From the cell containing the given text, extract its center point as (X, Y) coordinate. 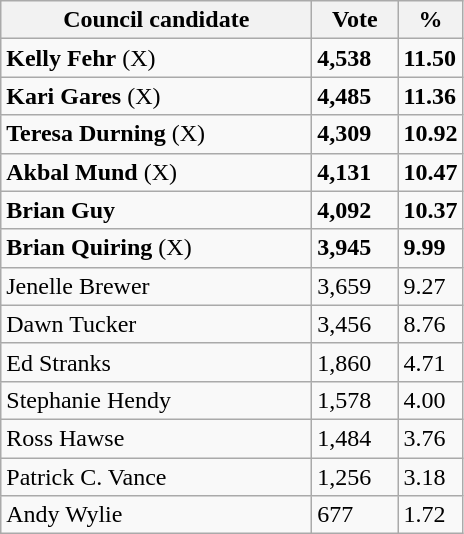
% (430, 20)
4,092 (355, 210)
Dawn Tucker (156, 324)
677 (355, 515)
4,485 (355, 96)
11.36 (430, 96)
1,256 (355, 477)
3,659 (355, 286)
4,131 (355, 172)
Jenelle Brewer (156, 286)
11.50 (430, 58)
3.76 (430, 438)
Kari Gares (X) (156, 96)
1,860 (355, 362)
3.18 (430, 477)
Brian Quiring (X) (156, 248)
10.47 (430, 172)
1,484 (355, 438)
Ed Stranks (156, 362)
Vote (355, 20)
Patrick C. Vance (156, 477)
Ross Hawse (156, 438)
3,945 (355, 248)
Brian Guy (156, 210)
Kelly Fehr (X) (156, 58)
4.00 (430, 400)
3,456 (355, 324)
Council candidate (156, 20)
9.27 (430, 286)
4.71 (430, 362)
4,538 (355, 58)
Teresa Durning (X) (156, 134)
10.92 (430, 134)
8.76 (430, 324)
10.37 (430, 210)
1.72 (430, 515)
Akbal Mund (X) (156, 172)
9.99 (430, 248)
1,578 (355, 400)
Andy Wylie (156, 515)
Stephanie Hendy (156, 400)
4,309 (355, 134)
